For the text-containing cell, return its midpoint in [x, y] coordinate format. 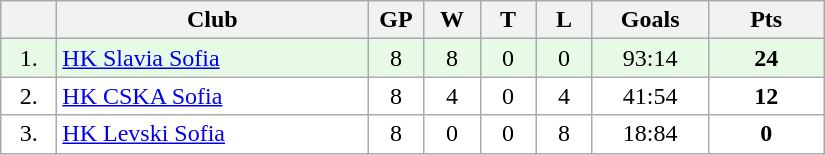
T [508, 20]
2. [29, 96]
HK Slavia Sofia [212, 58]
L [564, 20]
HK Levski Sofia [212, 134]
Club [212, 20]
GP [396, 20]
W [452, 20]
18:84 [650, 134]
1. [29, 58]
24 [766, 58]
Pts [766, 20]
12 [766, 96]
3. [29, 134]
93:14 [650, 58]
41:54 [650, 96]
Goals [650, 20]
HK CSKA Sofia [212, 96]
